Identify which cell holds the provided text, then report its (X, Y) central coordinate. 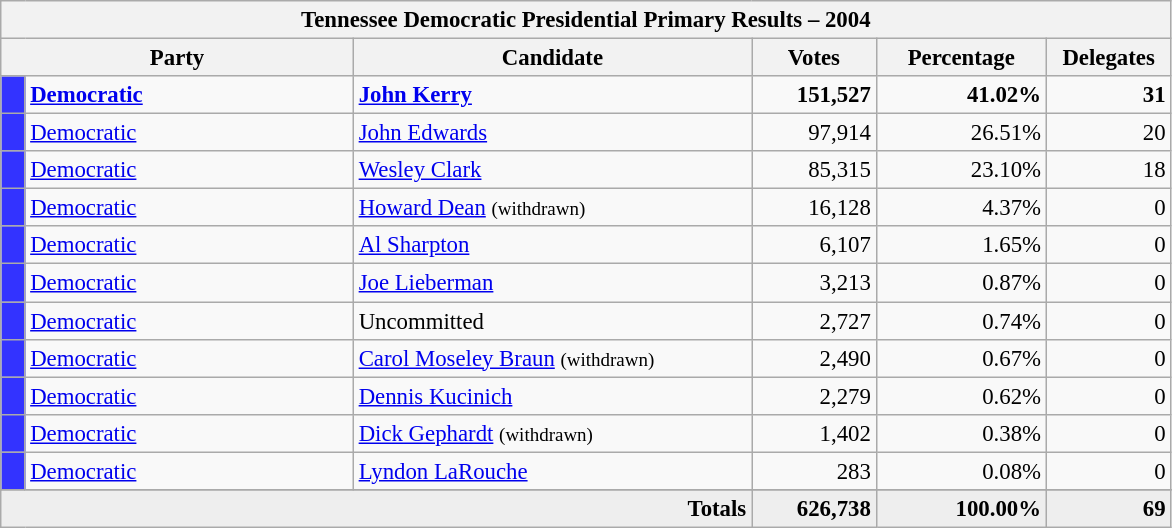
Tennessee Democratic Presidential Primary Results – 2004 (586, 20)
2,490 (814, 358)
0.87% (961, 283)
Totals (376, 509)
0.08% (961, 471)
41.02% (961, 95)
Wesley Clark (552, 170)
2,727 (814, 321)
85,315 (814, 170)
0.74% (961, 321)
Uncommitted (552, 321)
John Edwards (552, 133)
Dennis Kucinich (552, 396)
3,213 (814, 283)
4.37% (961, 208)
Votes (814, 58)
Party (178, 58)
97,914 (814, 133)
2,279 (814, 396)
283 (814, 471)
Candidate (552, 58)
Joe Lieberman (552, 283)
20 (1108, 133)
1.65% (961, 245)
0.67% (961, 358)
69 (1108, 509)
Carol Moseley Braun (withdrawn) (552, 358)
Al Sharpton (552, 245)
23.10% (961, 170)
18 (1108, 170)
Dick Gephardt (withdrawn) (552, 433)
100.00% (961, 509)
31 (1108, 95)
626,738 (814, 509)
0.38% (961, 433)
Delegates (1108, 58)
151,527 (814, 95)
Lyndon LaRouche (552, 471)
John Kerry (552, 95)
16,128 (814, 208)
Howard Dean (withdrawn) (552, 208)
1,402 (814, 433)
6,107 (814, 245)
0.62% (961, 396)
Percentage (961, 58)
26.51% (961, 133)
